Pinpoint the cell where the given text exists, returning its [x, y] midpoint coordinate. 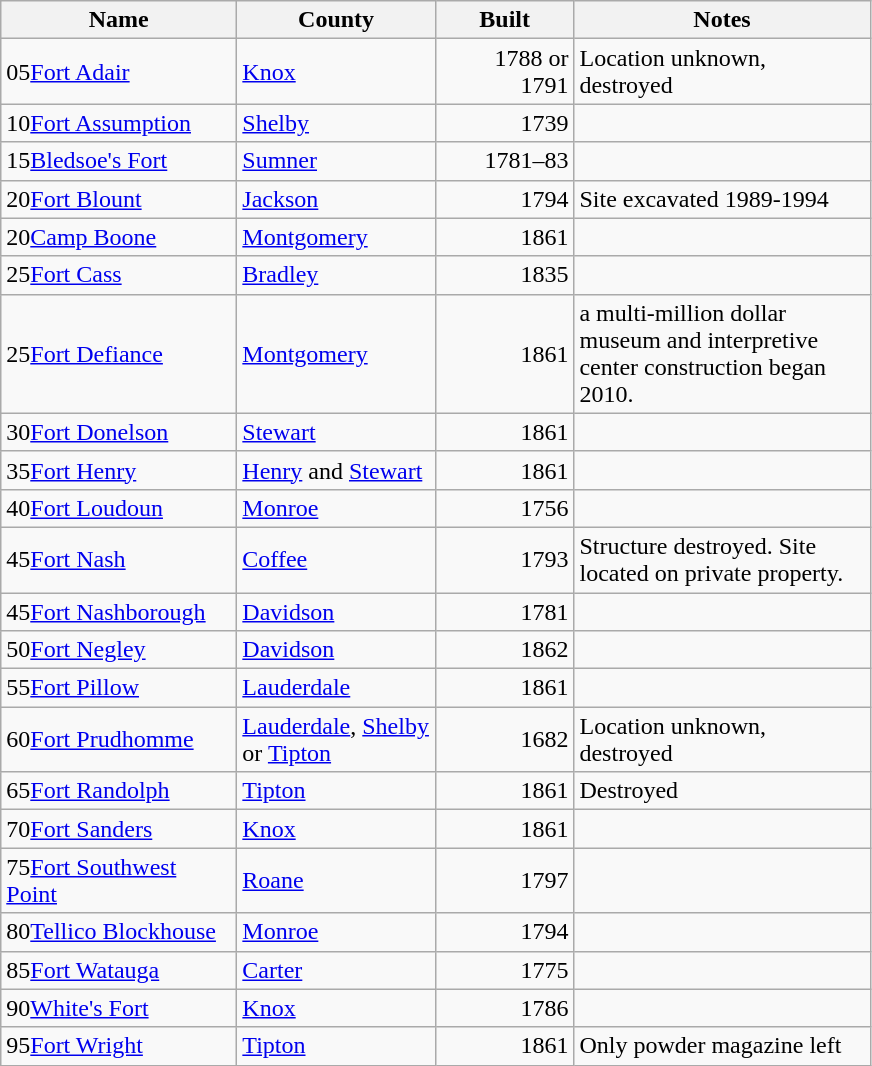
25Fort Cass [119, 275]
75Fort Southwest Point [119, 880]
1862 [504, 650]
45Fort Nash [119, 560]
Notes [722, 20]
35Fort Henry [119, 470]
1781 [504, 611]
Coffee [336, 560]
Sumner [336, 161]
1835 [504, 275]
Built [504, 20]
20Fort Blount [119, 199]
Roane [336, 880]
30Fort Donelson [119, 432]
1797 [504, 880]
1756 [504, 508]
1781–83 [504, 161]
Lauderdale, Shelby or Tipton [336, 740]
1682 [504, 740]
50Fort Negley [119, 650]
85Fort Watauga [119, 970]
County [336, 20]
Henry and Stewart [336, 470]
Stewart [336, 432]
Bradley [336, 275]
a multi-million dollar museum and interpretive center construction began 2010. [722, 354]
60Fort Prudhomme [119, 740]
Site excavated 1989-1994 [722, 199]
25Fort Defiance [119, 354]
05Fort Adair [119, 72]
Only powder magazine left [722, 1046]
40Fort Loudoun [119, 508]
90White's Fort [119, 1008]
95Fort Wright [119, 1046]
1775 [504, 970]
45Fort Nashborough [119, 611]
1793 [504, 560]
Name [119, 20]
Lauderdale [336, 688]
Structure destroyed. Site located on private property. [722, 560]
1786 [504, 1008]
1739 [504, 123]
Destroyed [722, 791]
20Camp Boone [119, 237]
80Tellico Blockhouse [119, 932]
15Bledsoe's Fort [119, 161]
Carter [336, 970]
Shelby [336, 123]
65Fort Randolph [119, 791]
55Fort Pillow [119, 688]
Jackson [336, 199]
70Fort Sanders [119, 829]
10Fort Assumption [119, 123]
1788 or 1791 [504, 72]
